Pinpoint the cell where the given text exists, returning its (X, Y) midpoint coordinate. 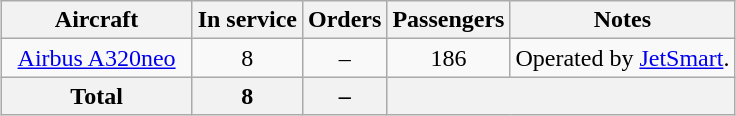
Orders (344, 20)
Notes (622, 20)
Operated by JetSmart. (622, 58)
Aircraft (96, 20)
Airbus A320neo (96, 58)
186 (448, 58)
In service (247, 20)
Passengers (448, 20)
Total (96, 96)
